Identify which cell holds the provided text, then report its (x, y) central coordinate. 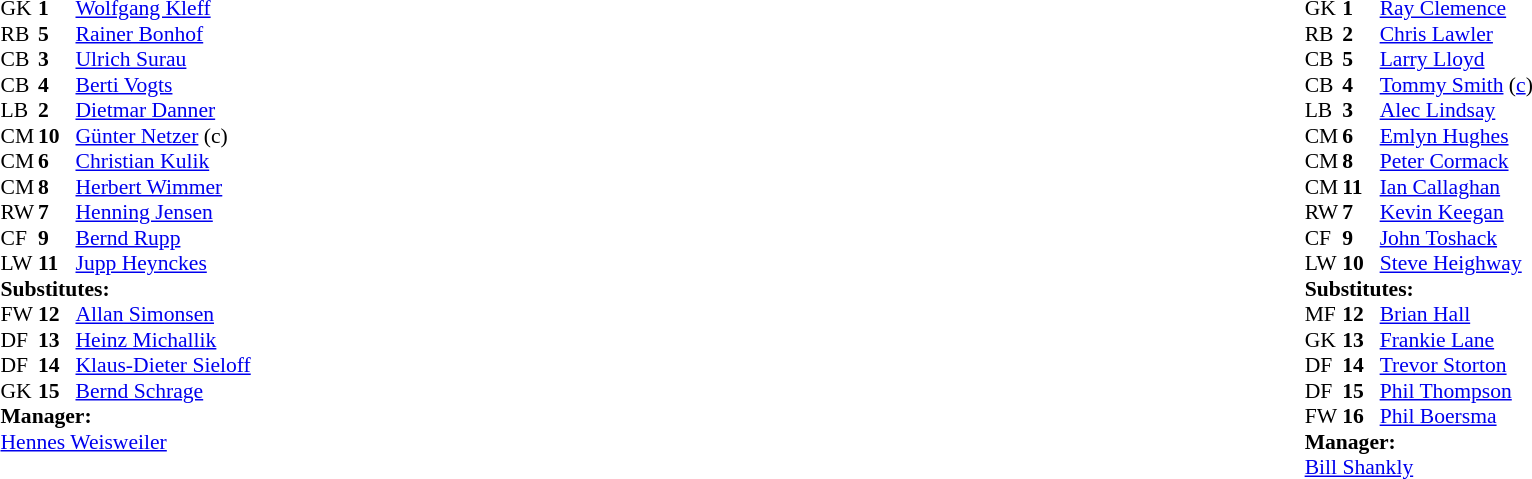
Bernd Schrage (164, 391)
Substitutes: (125, 289)
Hennes Weisweiler (125, 442)
Jupp Heynckes (164, 263)
Rainer Bonhof (164, 34)
Ulrich Surau (164, 59)
Bernd Rupp (164, 238)
MF (1324, 315)
Heinz Michallik (164, 340)
Herbert Wimmer (164, 187)
Henning Jensen (164, 213)
Manager: (125, 417)
16 (1361, 417)
Dietmar Danner (164, 111)
Christian Kulik (164, 161)
Allan Simonsen (164, 315)
Klaus-Dieter Sieloff (164, 365)
Berti Vogts (164, 85)
Günter Netzer (c) (164, 136)
